Determine the [x, y] coordinate at the center of the cell enclosing the given text.  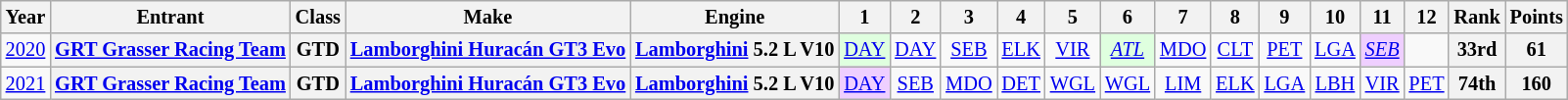
11 [1382, 17]
Make [487, 17]
LIM [1182, 83]
3 [969, 17]
2 [915, 17]
Points [1537, 17]
ATL [1128, 50]
1 [864, 17]
CLT [1235, 50]
160 [1537, 83]
Year [25, 17]
Class [318, 17]
2020 [25, 50]
8 [1235, 17]
DET [1020, 83]
5 [1073, 17]
7 [1182, 17]
12 [1427, 17]
Rank [1476, 17]
74th [1476, 83]
Engine [734, 17]
9 [1285, 17]
6 [1128, 17]
10 [1335, 17]
LBH [1335, 83]
61 [1537, 50]
Entrant [170, 17]
33rd [1476, 50]
4 [1020, 17]
2021 [25, 83]
